Capture the cell that displays the provided text and extract its (x, y) central coordinate. 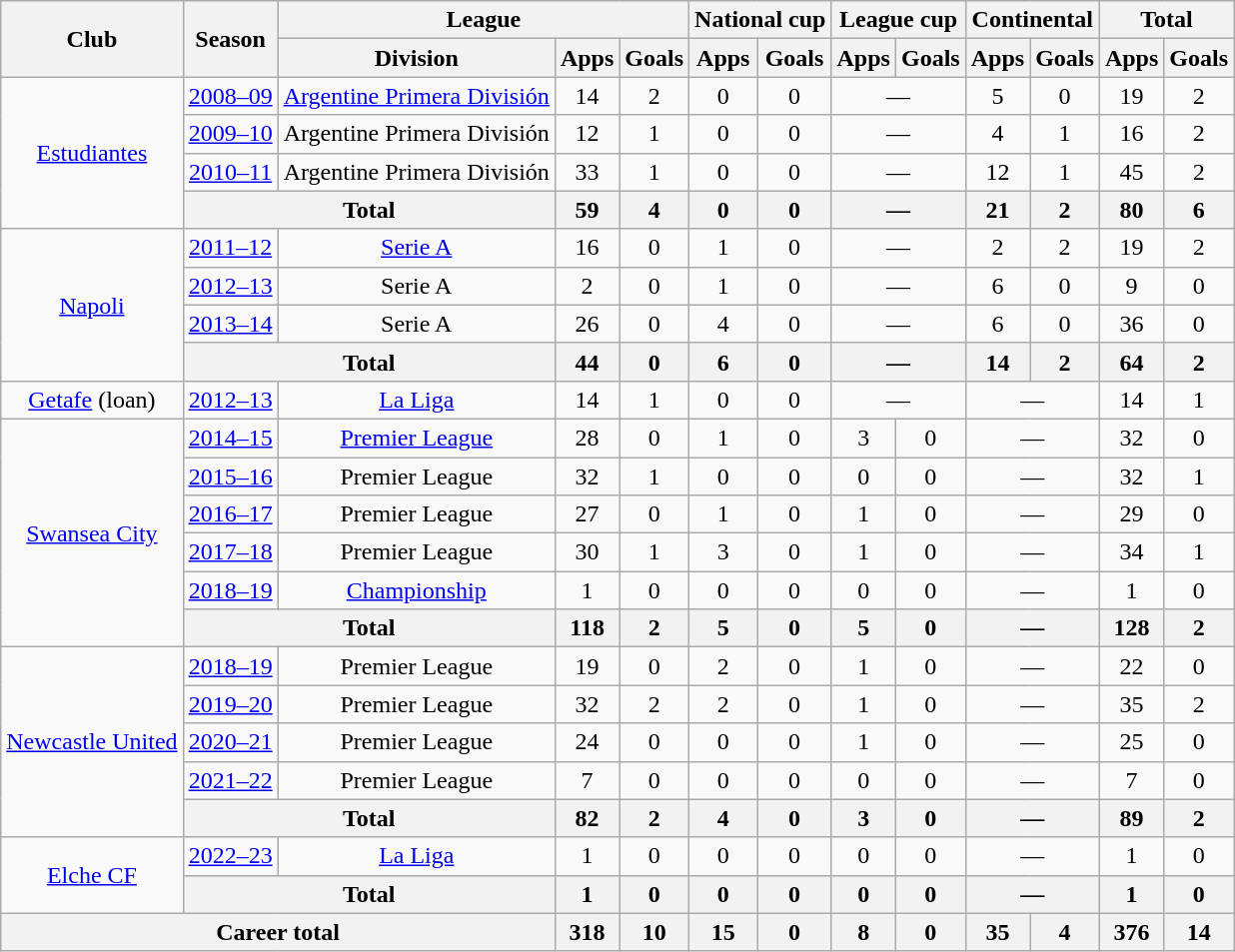
2008–09 (230, 96)
36 (1131, 324)
318 (587, 932)
League cup (898, 20)
82 (587, 818)
33 (587, 172)
Championship (416, 590)
24 (587, 742)
128 (1131, 628)
Swansea City (92, 532)
376 (1131, 932)
9 (1131, 286)
45 (1131, 172)
League (484, 20)
Division (416, 58)
26 (587, 324)
2019–20 (230, 704)
Season (230, 39)
Napoli (92, 305)
Getafe (loan) (92, 400)
10 (654, 932)
Career total (278, 932)
25 (1131, 742)
2022–23 (230, 856)
59 (587, 210)
27 (587, 514)
118 (587, 628)
National cup (760, 20)
80 (1131, 210)
2017–18 (230, 552)
30 (587, 552)
15 (723, 932)
Continental (1032, 20)
2016–17 (230, 514)
Club (92, 39)
22 (1131, 666)
2014–15 (230, 438)
44 (587, 362)
2021–22 (230, 780)
2009–10 (230, 134)
64 (1131, 362)
Elche CF (92, 875)
8 (863, 932)
2020–21 (230, 742)
21 (997, 210)
2011–12 (230, 248)
Estudiantes (92, 153)
2015–16 (230, 476)
34 (1131, 552)
29 (1131, 514)
28 (587, 438)
2010–11 (230, 172)
Newcastle United (92, 742)
89 (1131, 818)
2013–14 (230, 324)
